Detect which cell encompasses the target text, then output its (X, Y) center coordinate. 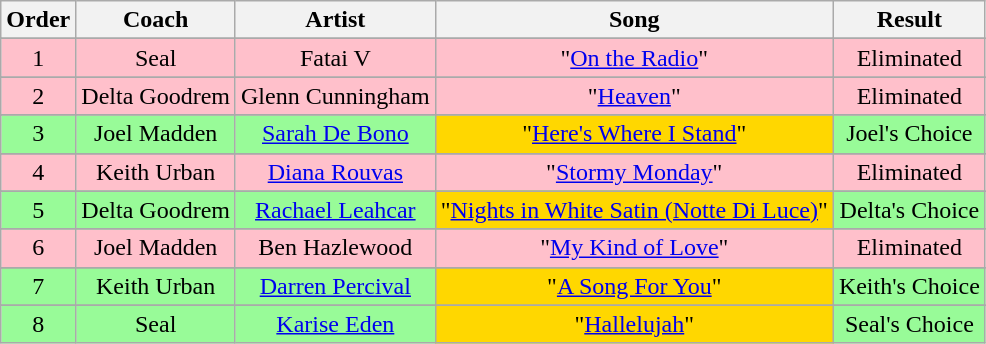
Fatai V (335, 58)
Sarah De Bono (335, 134)
2 (38, 96)
"On the Radio" (634, 58)
Result (909, 20)
"Here's Where I Stand" (634, 134)
7 (38, 286)
Artist (335, 20)
"My Kind of Love" (634, 248)
4 (38, 172)
"A Song For You" (634, 286)
Seal's Choice (909, 324)
Glenn Cunningham (335, 96)
5 (38, 210)
"Heaven" (634, 96)
Rachael Leahcar (335, 210)
Karise Eden (335, 324)
Delta's Choice (909, 210)
Diana Rouvas (335, 172)
1 (38, 58)
Song (634, 20)
"Hallelujah" (634, 324)
"Nights in White Satin (Notte Di Luce)" (634, 210)
Coach (156, 20)
Keith's Choice (909, 286)
"Stormy Monday" (634, 172)
Darren Percival (335, 286)
8 (38, 324)
Order (38, 20)
Ben Hazlewood (335, 248)
Joel's Choice (909, 134)
3 (38, 134)
6 (38, 248)
